Search for the cell housing the specified text and yield its (x, y) center coordinate. 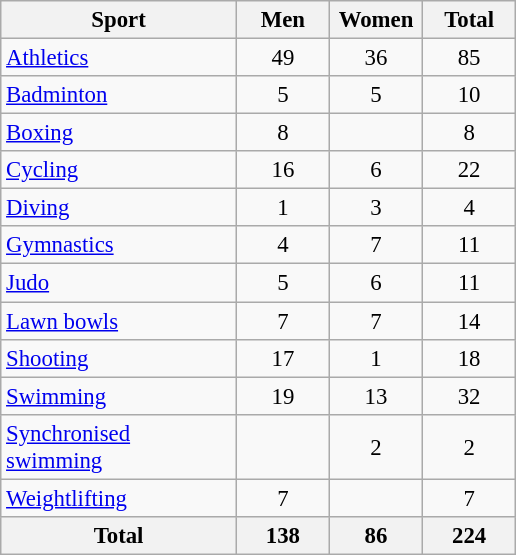
13 (376, 396)
Shooting (119, 358)
138 (282, 536)
18 (470, 358)
19 (282, 396)
Swimming (119, 396)
Diving (119, 208)
224 (470, 536)
Gymnastics (119, 245)
17 (282, 358)
Sport (119, 20)
Men (282, 20)
49 (282, 58)
Weightlifting (119, 498)
Boxing (119, 133)
10 (470, 95)
Cycling (119, 170)
Badminton (119, 95)
Judo (119, 283)
86 (376, 536)
36 (376, 58)
16 (282, 170)
Women (376, 20)
22 (470, 170)
Lawn bowls (119, 321)
14 (470, 321)
Athletics (119, 58)
85 (470, 58)
Synchronised swimming (119, 446)
3 (376, 208)
32 (470, 396)
